Locate the cell with the specified text and output its [x, y] center coordinate. 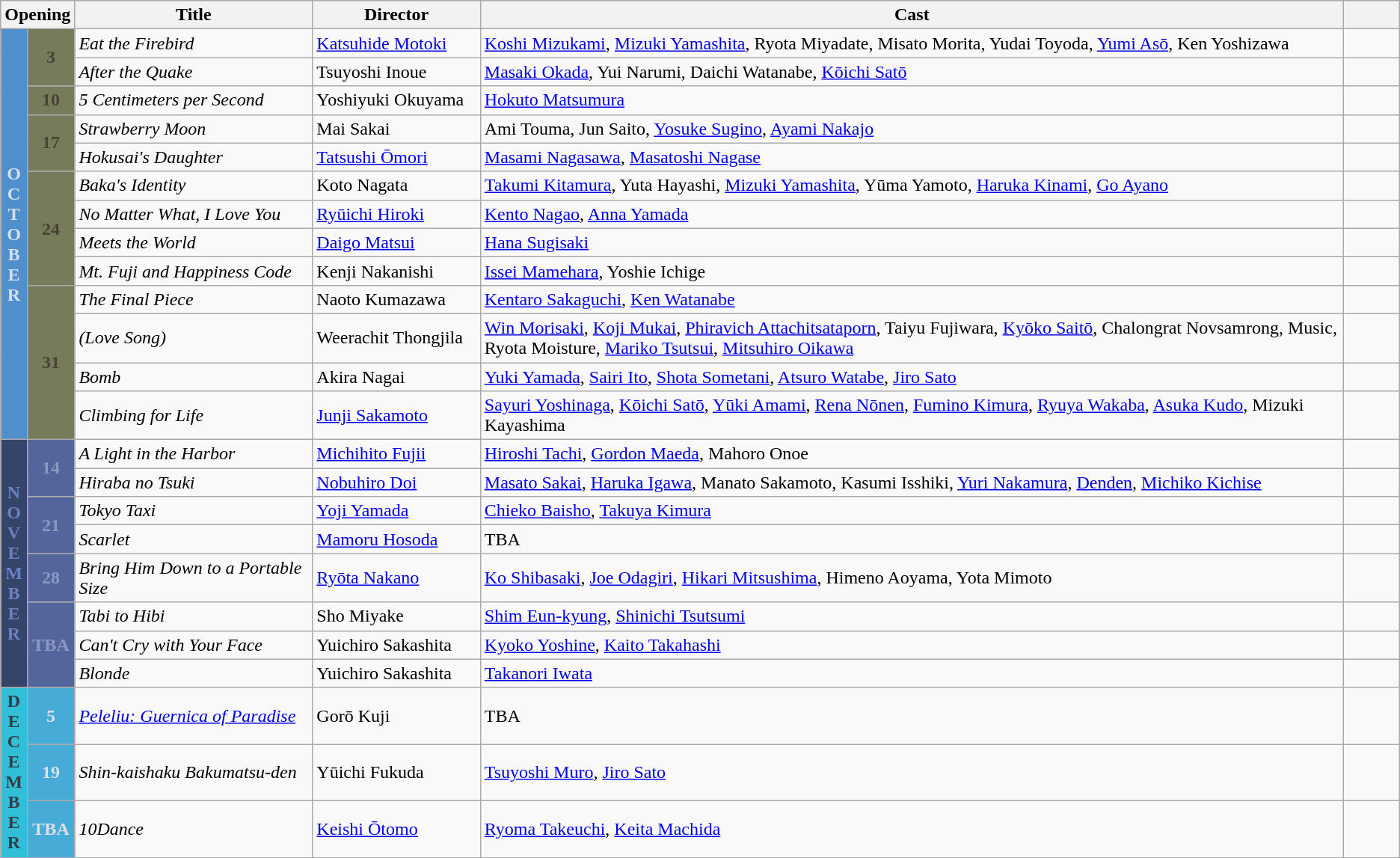
17 [51, 143]
5 [51, 716]
19 [51, 773]
5 Centimeters per Second [194, 100]
Hiraba no Tsuki [194, 482]
OCTOBER [13, 235]
Tatsushi Ōmori [396, 157]
Chieko Baisho, Takuya Kimura [912, 511]
Baka's Identity [194, 186]
Shim Eun-kyung, Shinichi Tsutsumi [912, 616]
24 [51, 228]
Tsuyoshi Muro, Jiro Sato [912, 773]
Masaki Okada, Yui Narumi, Daichi Watanabe, Kōichi Satō [912, 72]
Strawberry Moon [194, 129]
Tokyo Taxi [194, 511]
Cast [912, 15]
Scarlet [194, 539]
Akira Nagai [396, 376]
Masato Sakai, Haruka Igawa, Manato Sakamoto, Kasumi Isshiki, Yuri Nakamura, Denden, Michiko Kichise [912, 482]
Koshi Mizukami, Mizuki Yamashita, Ryota Miyadate, Misato Morita, Yudai Toyoda, Yumi Asō, Ken Yoshizawa [912, 43]
Sho Miyake [396, 616]
Ryūichi Hiroki [396, 214]
10Dance [194, 829]
Yoshiyuki Okuyama [396, 100]
Bring Him Down to a Portable Size [194, 577]
No Matter What, I Love You [194, 214]
Shin-kaishaku Bakumatsu-den [194, 773]
Gorō Kuji [396, 716]
Mai Sakai [396, 129]
Ryōta Nakano [396, 577]
Takumi Kitamura, Yuta Hayashi, Mizuki Yamashita, Yūma Yamoto, Haruka Kinami, Go Ayano [912, 186]
Hokuto Matsumura [912, 100]
Mamoru Hosoda [396, 539]
Tabi to Hibi [194, 616]
14 [51, 468]
3 [51, 58]
A Light in the Harbor [194, 454]
Ryoma Takeuchi, Keita Machida [912, 829]
Sayuri Yoshinaga, Kōichi Satō, Yūki Amami, Rena Nōnen, Fumino Kimura, Ryuya Wakaba, Asuka Kudo, Mizuki Kayashima [912, 416]
Climbing for Life [194, 416]
DECEMBER [13, 772]
Title [194, 15]
Yoji Yamada [396, 511]
Keishi Ōtomo [396, 829]
Nobuhiro Doi [396, 482]
Ami Touma, Jun Saito, Yosuke Sugino, Ayami Nakajo [912, 129]
Director [396, 15]
Hokusai's Daughter [194, 157]
Eat the Firebird [194, 43]
28 [51, 577]
Masami Nagasawa, Masatoshi Nagase [912, 157]
Naoto Kumazawa [396, 299]
10 [51, 100]
21 [51, 525]
(Love Song) [194, 338]
Katsuhide Motoki [396, 43]
Koto Nagata [396, 186]
The Final Piece [194, 299]
Issei Mamehara, Yoshie Ichige [912, 271]
Mt. Fuji and Happiness Code [194, 271]
After the Quake [194, 72]
Yūichi Fukuda [396, 773]
Blonde [194, 673]
Kenji Nakanishi [396, 271]
Ko Shibasaki, Joe Odagiri, Hikari Mitsushima, Himeno Aoyama, Yota Mimoto [912, 577]
Opening [37, 15]
Tsuyoshi Inoue [396, 72]
Takanori Iwata [912, 673]
Kentaro Sakaguchi, Ken Watanabe [912, 299]
Bomb [194, 376]
31 [51, 362]
NOVEMBER [13, 564]
Junji Sakamoto [396, 416]
Michihito Fujii [396, 454]
Weerachit Thongjila [396, 338]
Yuki Yamada, Sairi Ito, Shota Sometani, Atsuro Watabe, Jiro Sato [912, 376]
Kyoko Yoshine, Kaito Takahashi [912, 645]
Can't Cry with Your Face [194, 645]
Daigo Matsui [396, 242]
Meets the World [194, 242]
Kento Nagao, Anna Yamada [912, 214]
Peleliu: Guernica of Paradise [194, 716]
Hiroshi Tachi, Gordon Maeda, Mahoro Onoe [912, 454]
Hana Sugisaki [912, 242]
